Return the [x, y] coordinate for the center point of the cell that contains the specified text.  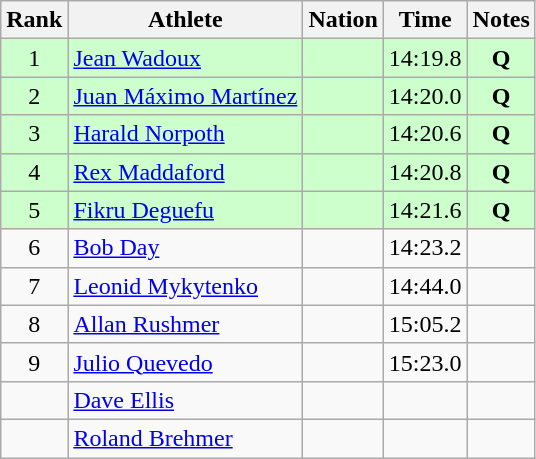
Time [425, 20]
Rex Maddaford [186, 172]
Allan Rushmer [186, 324]
Roland Brehmer [186, 438]
14:20.0 [425, 96]
3 [34, 134]
Bob Day [186, 248]
Athlete [186, 20]
Fikru Deguefu [186, 210]
14:20.8 [425, 172]
7 [34, 286]
Rank [34, 20]
14:19.8 [425, 58]
14:20.6 [425, 134]
5 [34, 210]
6 [34, 248]
Juan Máximo Martínez [186, 96]
Jean Wadoux [186, 58]
Notes [501, 20]
14:21.6 [425, 210]
15:23.0 [425, 362]
14:44.0 [425, 286]
Leonid Mykytenko [186, 286]
4 [34, 172]
1 [34, 58]
9 [34, 362]
Harald Norpoth [186, 134]
2 [34, 96]
Dave Ellis [186, 400]
Nation [343, 20]
8 [34, 324]
14:23.2 [425, 248]
Julio Quevedo [186, 362]
15:05.2 [425, 324]
